Capture the cell that displays the provided text and extract its (x, y) central coordinate. 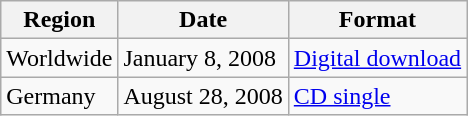
August 28, 2008 (203, 96)
Format (377, 20)
CD single (377, 96)
Digital download (377, 58)
Date (203, 20)
Worldwide (60, 58)
January 8, 2008 (203, 58)
Region (60, 20)
Germany (60, 96)
